Determine the [X, Y] coordinate at the center of the cell enclosing the given text.  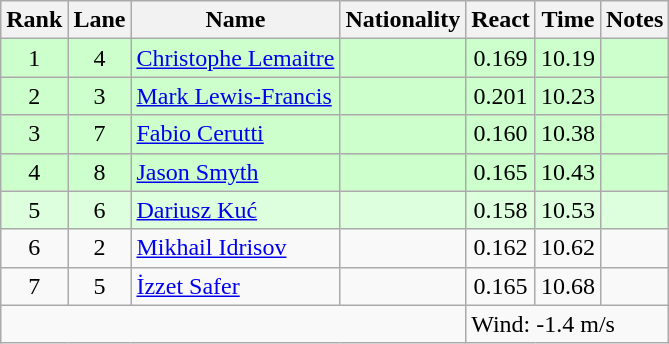
10.53 [568, 210]
Name [236, 20]
1 [34, 58]
10.19 [568, 58]
Wind: -1.4 m/s [568, 324]
Lane [100, 20]
10.43 [568, 172]
Nationality [403, 20]
Mark Lewis-Francis [236, 96]
0.158 [501, 210]
Rank [34, 20]
0.169 [501, 58]
Dariusz Kuć [236, 210]
10.68 [568, 286]
İzzet Safer [236, 286]
8 [100, 172]
Christophe Lemaitre [236, 58]
10.38 [568, 134]
Mikhail Idrisov [236, 248]
10.62 [568, 248]
Fabio Cerutti [236, 134]
Notes [634, 20]
Time [568, 20]
React [501, 20]
0.160 [501, 134]
Jason Smyth [236, 172]
10.23 [568, 96]
0.162 [501, 248]
0.201 [501, 96]
